Find where the given text appears and provide that cell's center as (x, y) coordinate. 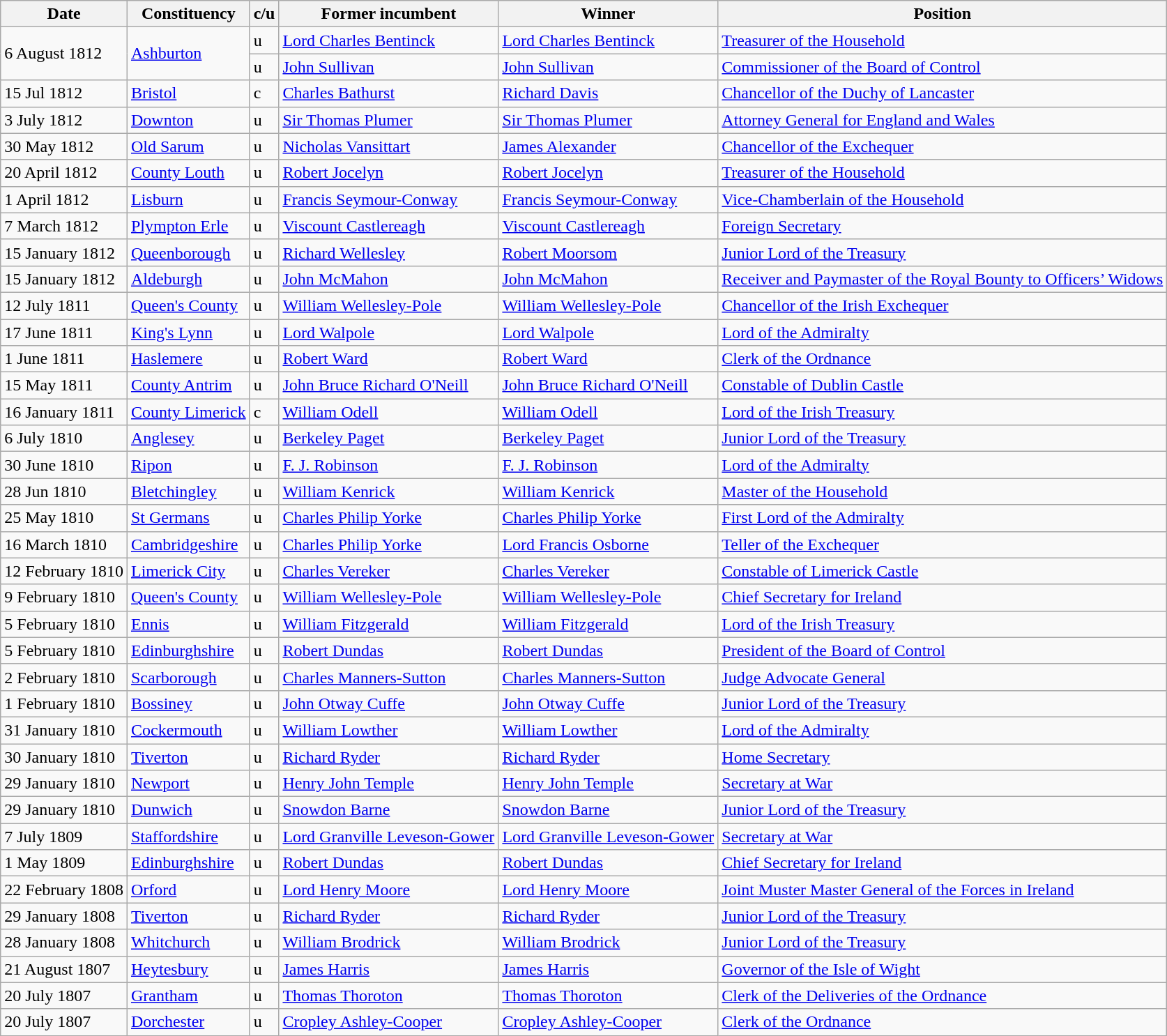
c/u (264, 14)
1 May 1809 (64, 863)
Nicholas Vansittart (389, 146)
15 May 1811 (64, 386)
3 July 1812 (64, 120)
Ashburton (188, 54)
Master of the Household (943, 492)
St Germans (188, 518)
Chancellor of the Duchy of Lancaster (943, 93)
Judge Advocate General (943, 677)
Bossiney (188, 703)
President of the Board of Control (943, 650)
Lisburn (188, 199)
Joint Muster Master General of the Forces in Ireland (943, 890)
Clerk of the Deliveries of the Ordnance (943, 996)
15 Jul 1812 (64, 93)
Cockermouth (188, 730)
Cambridgeshire (188, 544)
12 July 1811 (64, 305)
Haslemere (188, 359)
Plympton Erle (188, 226)
Former incumbent (389, 14)
1 April 1812 (64, 199)
30 June 1810 (64, 465)
7 March 1812 (64, 226)
6 August 1812 (64, 54)
Chancellor of the Irish Exchequer (943, 305)
James Alexander (608, 146)
Richard Wellesley (389, 252)
Foreign Secretary (943, 226)
Vice-Chamberlain of the Household (943, 199)
Constable of Dublin Castle (943, 386)
30 May 1812 (64, 146)
Scarborough (188, 677)
Richard Davis (608, 93)
28 January 1808 (64, 943)
King's Lynn (188, 333)
31 January 1810 (64, 730)
16 March 1810 (64, 544)
Queenborough (188, 252)
Aldeburgh (188, 279)
Chancellor of the Exchequer (943, 146)
28 Jun 1810 (64, 492)
Governor of the Isle of Wight (943, 969)
16 January 1811 (64, 412)
Constable of Limerick Castle (943, 571)
Constituency (188, 14)
Anglesey (188, 439)
Old Sarum (188, 146)
Ennis (188, 624)
9 February 1810 (64, 597)
Staffordshire (188, 837)
Downton (188, 120)
Home Secretary (943, 756)
Newport (188, 784)
Dorchester (188, 1022)
Lord Francis Osborne (608, 544)
Ripon (188, 465)
17 June 1811 (64, 333)
County Antrim (188, 386)
Heytesbury (188, 969)
Limerick City (188, 571)
30 January 1810 (64, 756)
Bristol (188, 93)
Charles Bathurst (389, 93)
Commissioner of the Board of Control (943, 67)
2 February 1810 (64, 677)
29 January 1808 (64, 916)
Attorney General for England and Wales (943, 120)
First Lord of the Admiralty (943, 518)
County Louth (188, 173)
21 August 1807 (64, 969)
Teller of the Exchequer (943, 544)
20 April 1812 (64, 173)
12 February 1810 (64, 571)
25 May 1810 (64, 518)
Grantham (188, 996)
Position (943, 14)
Orford (188, 890)
Bletchingley (188, 492)
6 July 1810 (64, 439)
22 February 1808 (64, 890)
Receiver and Paymaster of the Royal Bounty to Officers’ Widows (943, 279)
Whitchurch (188, 943)
7 July 1809 (64, 837)
County Limerick (188, 412)
1 February 1810 (64, 703)
1 June 1811 (64, 359)
Winner (608, 14)
Robert Moorsom (608, 252)
Date (64, 14)
Dunwich (188, 810)
